Search for the cell housing the specified text and yield its (X, Y) center coordinate. 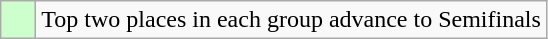
Top two places in each group advance to Semifinals (292, 20)
